Detect which cell encompasses the target text, then output its (X, Y) center coordinate. 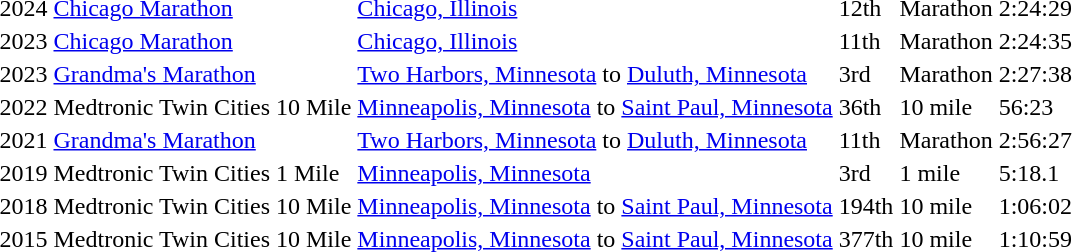
1 mile (946, 173)
Medtronic Twin Cities 1 Mile (202, 173)
Chicago Marathon (202, 41)
Chicago, Illinois (595, 41)
Minneapolis, Minnesota (595, 173)
194th (866, 206)
36th (866, 107)
